Detect which cell encompasses the target text, then output its [X, Y] center coordinate. 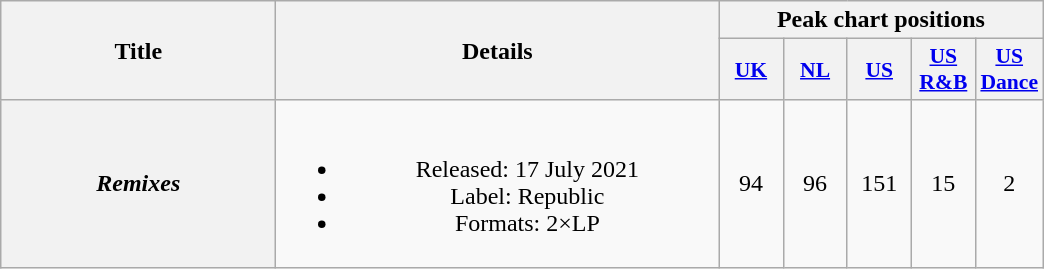
Peak chart positions [881, 20]
Title [138, 50]
94 [751, 184]
USR&B [943, 70]
Remixes [138, 184]
UK [751, 70]
Details [498, 50]
USDance [1009, 70]
US [879, 70]
151 [879, 184]
Released: 17 July 2021Label: RepublicFormats: 2×LP [498, 184]
96 [815, 184]
15 [943, 184]
NL [815, 70]
2 [1009, 184]
